Extract the (x, y) coordinate from the center of the cell holding the provided text.  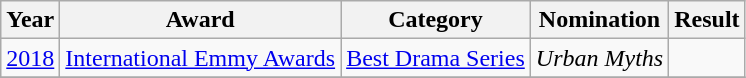
Year (30, 20)
2018 (30, 58)
Result (707, 20)
International Emmy Awards (200, 58)
Best Drama Series (436, 58)
Category (436, 20)
Nomination (599, 20)
Urban Myths (599, 58)
Award (200, 20)
